Detect which cell encompasses the target text, then output its [x, y] center coordinate. 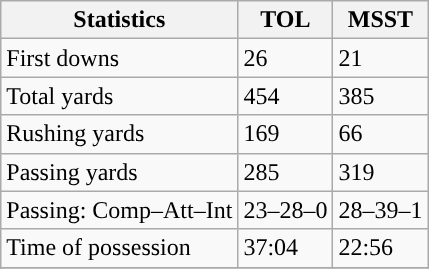
454 [286, 96]
Passing: Comp–Att–Int [120, 210]
319 [380, 172]
385 [380, 96]
23–28–0 [286, 210]
Total yards [120, 96]
26 [286, 58]
Time of possession [120, 248]
21 [380, 58]
22:56 [380, 248]
285 [286, 172]
28–39–1 [380, 210]
MSST [380, 20]
TOL [286, 20]
Passing yards [120, 172]
66 [380, 134]
First downs [120, 58]
Rushing yards [120, 134]
169 [286, 134]
Statistics [120, 20]
37:04 [286, 248]
